Determine the [x, y] coordinate at the center of the cell enclosing the given text.  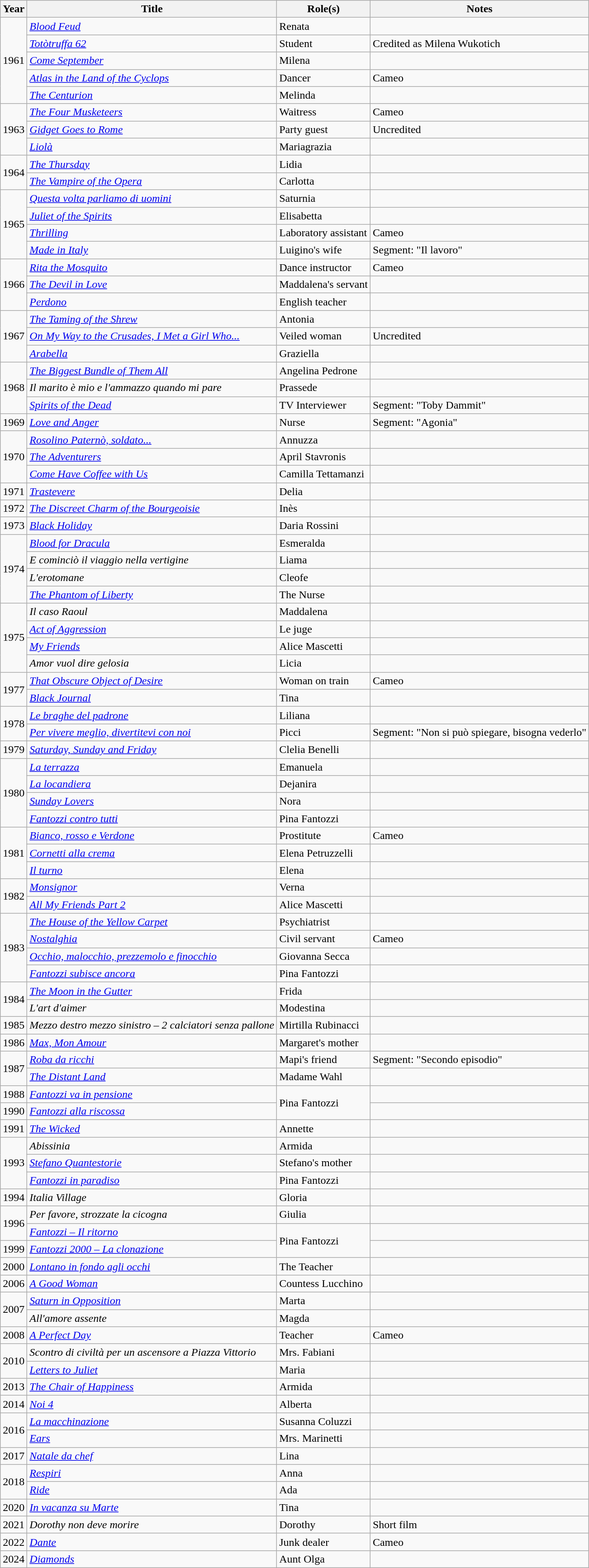
Madame Wahl [324, 1077]
Teacher [324, 1335]
2016 [14, 1430]
Roba da ricchi [152, 1060]
Fantozzi va in pensione [152, 1094]
2007 [14, 1309]
Fantozzi contro tutti [152, 819]
2021 [14, 1525]
The Thursday [152, 164]
Lina [324, 1456]
1993 [14, 1163]
Junk dealer [324, 1542]
Angelina Pedrone [324, 371]
Annuzza [324, 439]
Licia [324, 663]
Atlas in the Land of the Cyclops [152, 78]
Ears [152, 1439]
Lidia [324, 164]
The Four Musketeers [152, 112]
Mapi's friend [324, 1060]
Blood Feud [152, 26]
La locandiera [152, 784]
Role(s) [324, 9]
1994 [14, 1197]
Dance instructor [324, 267]
1988 [14, 1094]
1968 [14, 388]
The Chair of Happiness [152, 1387]
Susanna Coluzzi [324, 1421]
Elena [324, 870]
Arabella [152, 353]
Thrilling [152, 233]
The Nurse [324, 595]
Per vivere meglio, divertitevi con noi [152, 732]
Year [14, 9]
The Biggest Bundle of Them All [152, 371]
2020 [14, 1507]
Occhio, malocchio, prezzemolo e finocchio [152, 956]
Annette [324, 1129]
Love and Anger [152, 422]
Il caso Raoul [152, 612]
The Centurion [152, 95]
Esmeralda [324, 543]
Abissinia [152, 1146]
1983 [14, 948]
Delia [324, 491]
Credited as Milena Wukotich [480, 43]
1974 [14, 569]
1987 [14, 1068]
1980 [14, 793]
Mrs. Marinetti [324, 1439]
Mrs. Fabiani [324, 1353]
Blood for Dracula [152, 543]
Bianco, rosso e Verdone [152, 836]
Elisabetta [324, 216]
Laboratory assistant [324, 233]
Mirtilla Rubinacci [324, 1025]
Frida [324, 991]
1979 [14, 749]
Monsignor [152, 887]
Stefano's mother [324, 1163]
Stefano Quantestorie [152, 1163]
2008 [14, 1335]
Elena Petruzzelli [324, 853]
2013 [14, 1387]
Fantozzi 2000 – La clonazione [152, 1249]
Dorothy non deve morire [152, 1525]
1985 [14, 1025]
Mezzo destro mezzo sinistro – 2 calciatori senza pallone [152, 1025]
Notes [480, 9]
The Wicked [152, 1129]
Cornetti alla crema [152, 853]
1969 [14, 422]
Totòtruffa 62 [152, 43]
Juliet of the Spirits [152, 216]
1963 [14, 129]
Rita the Mosquito [152, 267]
Maddalena [324, 612]
Verna [324, 887]
Short film [480, 1525]
Gloria [324, 1197]
Ada [324, 1490]
Aunt Olga [324, 1559]
L'art d'aimer [152, 1008]
Italia Village [152, 1197]
Woman on train [324, 681]
Civil servant [324, 939]
1961 [14, 61]
Le juge [324, 629]
Ride [152, 1490]
1984 [14, 999]
Antonia [324, 319]
Segment: "Secondo episodio" [480, 1060]
Margaret's mother [324, 1042]
Milena [324, 61]
Marta [324, 1301]
1966 [14, 285]
1975 [14, 638]
Maria [324, 1370]
Inès [324, 509]
La terrazza [152, 767]
1996 [14, 1223]
Modestina [324, 1008]
Giovanna Secca [324, 956]
1970 [14, 457]
Clelia Benelli [324, 749]
The Teacher [324, 1266]
Sunday Lovers [152, 801]
Dorothy [324, 1525]
E cominciò il viaggio nella vertigine [152, 560]
Picci [324, 732]
Veiled woman [324, 336]
Spirits of the Dead [152, 405]
1965 [14, 224]
Gidget Goes to Rome [152, 129]
Made in Italy [152, 250]
All'amore assente [152, 1318]
The Adventurers [152, 457]
Fantozzi – Il ritorno [152, 1232]
Segment: "Agonia" [480, 422]
Black Journal [152, 698]
1967 [14, 336]
The Phantom of Liberty [152, 595]
The Devil in Love [152, 285]
Nurse [324, 422]
Nostalghia [152, 939]
Respiri [152, 1473]
Mariagrazia [324, 147]
2022 [14, 1542]
Fantozzi alla riscossa [152, 1111]
1973 [14, 526]
Student [324, 43]
1990 [14, 1111]
Title [152, 9]
Camilla Tettamanzi [324, 474]
Segment: "Non si può spiegare, bisogna vederlo" [480, 732]
The Discreet Charm of the Bourgeoisie [152, 509]
Prostitute [324, 836]
English teacher [324, 302]
The Moon in the Gutter [152, 991]
Dancer [324, 78]
Lontano in fondo agli occhi [152, 1266]
Questa volta parliamo di uomini [152, 198]
Diamonds [152, 1559]
Trastevere [152, 491]
Come September [152, 61]
Melinda [324, 95]
That Obscure Object of Desire [152, 681]
The House of the Yellow Carpet [152, 922]
Black Holiday [152, 526]
Il turno [152, 870]
The Taming of the Shrew [152, 319]
Carlotta [324, 181]
The Vampire of the Opera [152, 181]
Il marito è mio e l'ammazzo quando mi pare [152, 388]
1991 [14, 1129]
Alberta [324, 1404]
Magda [324, 1318]
Dejanira [324, 784]
Emanuela [324, 767]
Waitress [324, 112]
My Friends [152, 646]
1982 [14, 896]
Graziella [324, 353]
1964 [14, 172]
In vacanza su Marte [152, 1507]
Countess Lucchino [324, 1283]
1986 [14, 1042]
Psychiatrist [324, 922]
2024 [14, 1559]
TV Interviewer [324, 405]
Fantozzi in paradiso [152, 1180]
L'erotomane [152, 577]
Renata [324, 26]
Saturn in Opposition [152, 1301]
Per favore, strozzate la cicogna [152, 1215]
Anna [324, 1473]
Cleofe [324, 577]
Luigino's wife [324, 250]
All My Friends Part 2 [152, 905]
Party guest [324, 129]
Fantozzi subisce ancora [152, 973]
Come Have Coffee with Us [152, 474]
Dante [152, 1542]
La macchinazione [152, 1421]
1978 [14, 724]
Segment: "Il lavoro" [480, 250]
April Stavronis [324, 457]
1981 [14, 853]
2018 [14, 1482]
Giulia [324, 1215]
Perdono [152, 302]
Noi 4 [152, 1404]
Natale da chef [152, 1456]
Segment: "Toby Dammit" [480, 405]
On My Way to the Crusades, I Met a Girl Who... [152, 336]
Prassede [324, 388]
A Perfect Day [152, 1335]
1999 [14, 1249]
Daria Rossini [324, 526]
Liama [324, 560]
Act of Aggression [152, 629]
1971 [14, 491]
2010 [14, 1361]
2000 [14, 1266]
The Distant Land [152, 1077]
Amor vuol dire gelosia [152, 663]
Maddalena's servant [324, 285]
Nora [324, 801]
2017 [14, 1456]
Letters to Juliet [152, 1370]
2014 [14, 1404]
1977 [14, 689]
Rosolino Paternò, soldato... [152, 439]
Scontro di civiltà per un ascensore a Piazza Vittorio [152, 1353]
1972 [14, 509]
Le braghe del padrone [152, 715]
Saturday, Sunday and Friday [152, 749]
Liolà [152, 147]
A Good Woman [152, 1283]
Max, Mon Amour [152, 1042]
Liliana [324, 715]
Saturnia [324, 198]
2006 [14, 1283]
